Return [x, y] of the center of cell containing provided text 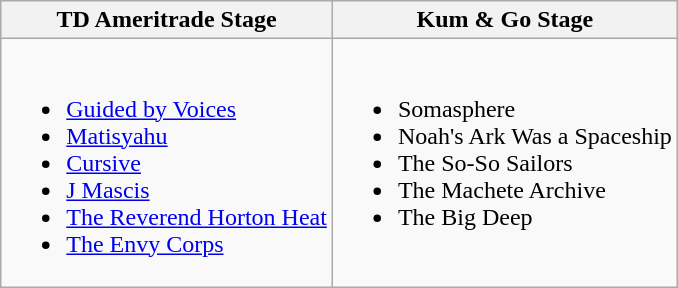
TD Ameritrade Stage [167, 20]
SomasphereNoah's Ark Was a SpaceshipThe So-So SailorsThe Machete ArchiveThe Big Deep [504, 163]
Guided by VoicesMatisyahuCursiveJ MascisThe Reverend Horton HeatThe Envy Corps [167, 163]
Kum & Go Stage [504, 20]
